Detect which cell encompasses the target text, then output its (x, y) center coordinate. 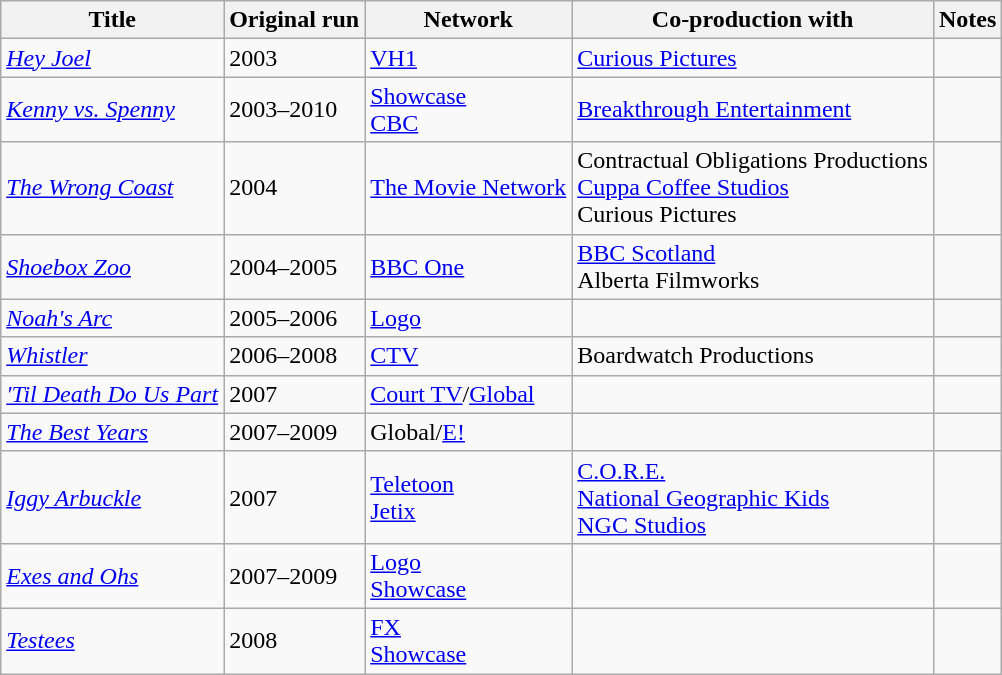
Global/E! (468, 432)
2003–2010 (294, 110)
VH1 (468, 58)
Co-production with (753, 20)
FXShowcase (468, 640)
Kenny vs. Spenny (112, 110)
Original run (294, 20)
2004–2005 (294, 266)
'Til Death Do Us Part (112, 394)
The Best Years (112, 432)
2003 (294, 58)
CTV (468, 356)
TeletoonJetix (468, 497)
The Wrong Coast (112, 188)
Court TV/Global (468, 394)
Testees (112, 640)
2005–2006 (294, 318)
Shoebox Zoo (112, 266)
Whistler (112, 356)
BBC One (468, 266)
Hey Joel (112, 58)
Network (468, 20)
2006–2008 (294, 356)
Iggy Arbuckle (112, 497)
C.O.R.E.National Geographic KidsNGC Studios (753, 497)
Logo (468, 318)
Notes (967, 20)
Exes and Ohs (112, 576)
2004 (294, 188)
BBC ScotlandAlberta Filmworks (753, 266)
Noah's Arc (112, 318)
The Movie Network (468, 188)
2008 (294, 640)
LogoShowcase (468, 576)
Contractual Obligations ProductionsCuppa Coffee StudiosCurious Pictures (753, 188)
Title (112, 20)
Breakthrough Entertainment (753, 110)
Curious Pictures (753, 58)
ShowcaseCBC (468, 110)
Boardwatch Productions (753, 356)
